Search for the cell housing the specified text and yield its (X, Y) center coordinate. 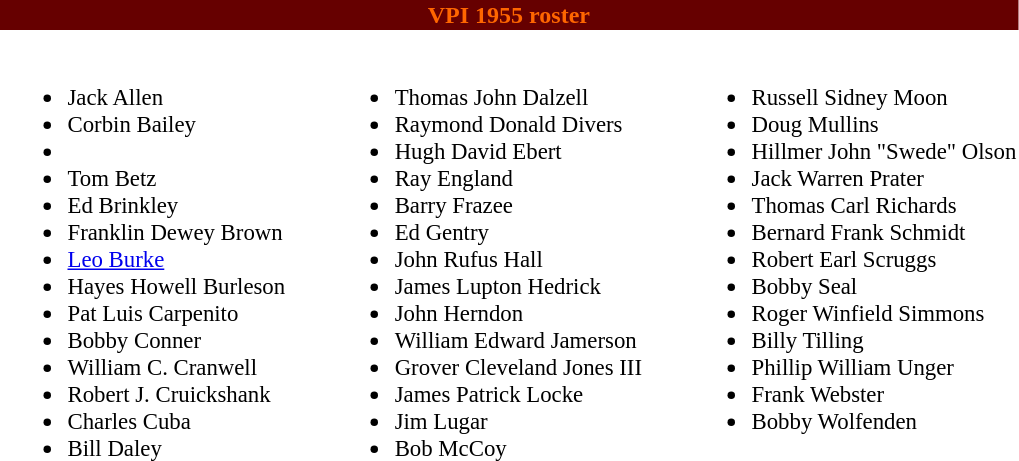
VPI 1955 roster (509, 15)
